Pinpoint the cell where the given text exists, returning its (x, y) midpoint coordinate. 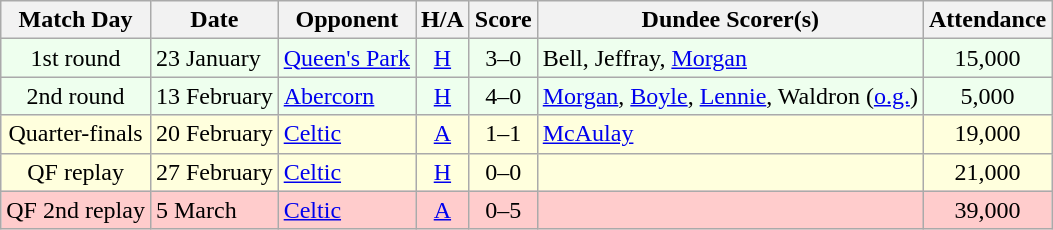
19,000 (987, 134)
Queen's Park (346, 58)
21,000 (987, 172)
Date (214, 20)
Match Day (76, 20)
1–1 (503, 134)
0–5 (503, 210)
13 February (214, 96)
0–0 (503, 172)
QF 2nd replay (76, 210)
H/A (443, 20)
3–0 (503, 58)
5 March (214, 210)
Attendance (987, 20)
Bell, Jeffray, Morgan (730, 58)
1st round (76, 58)
Abercorn (346, 96)
39,000 (987, 210)
Dundee Scorer(s) (730, 20)
McAulay (730, 134)
Morgan, Boyle, Lennie, Waldron (o.g.) (730, 96)
Opponent (346, 20)
15,000 (987, 58)
QF replay (76, 172)
Quarter-finals (76, 134)
23 January (214, 58)
4–0 (503, 96)
20 February (214, 134)
2nd round (76, 96)
27 February (214, 172)
Score (503, 20)
5,000 (987, 96)
